For the text-containing cell, return its midpoint in (X, Y) coordinate format. 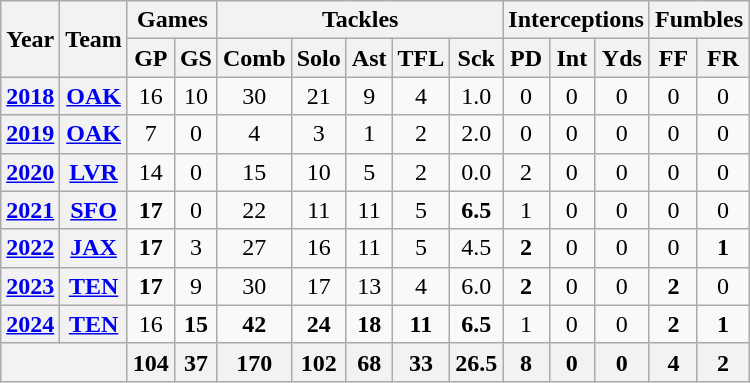
PD (526, 58)
21 (318, 96)
27 (254, 248)
FF (673, 58)
33 (421, 362)
13 (369, 286)
102 (318, 362)
18 (369, 324)
2022 (30, 248)
Tackles (360, 20)
JAX (94, 248)
Fumbles (698, 20)
SFO (94, 210)
0.0 (476, 172)
2024 (30, 324)
2.0 (476, 134)
2020 (30, 172)
68 (369, 362)
Team (94, 39)
24 (318, 324)
7 (150, 134)
8 (526, 362)
104 (150, 362)
1.0 (476, 96)
2019 (30, 134)
14 (150, 172)
Yds (622, 58)
2021 (30, 210)
6.0 (476, 286)
Int (572, 58)
Sck (476, 58)
GS (196, 58)
22 (254, 210)
TFL (421, 58)
Year (30, 39)
2018 (30, 96)
42 (254, 324)
37 (196, 362)
4.5 (476, 248)
Solo (318, 58)
Ast (369, 58)
GP (150, 58)
Interceptions (576, 20)
2023 (30, 286)
Comb (254, 58)
LVR (94, 172)
Games (172, 20)
26.5 (476, 362)
170 (254, 362)
FR (722, 58)
